Identify which cell holds the provided text, then report its [x, y] central coordinate. 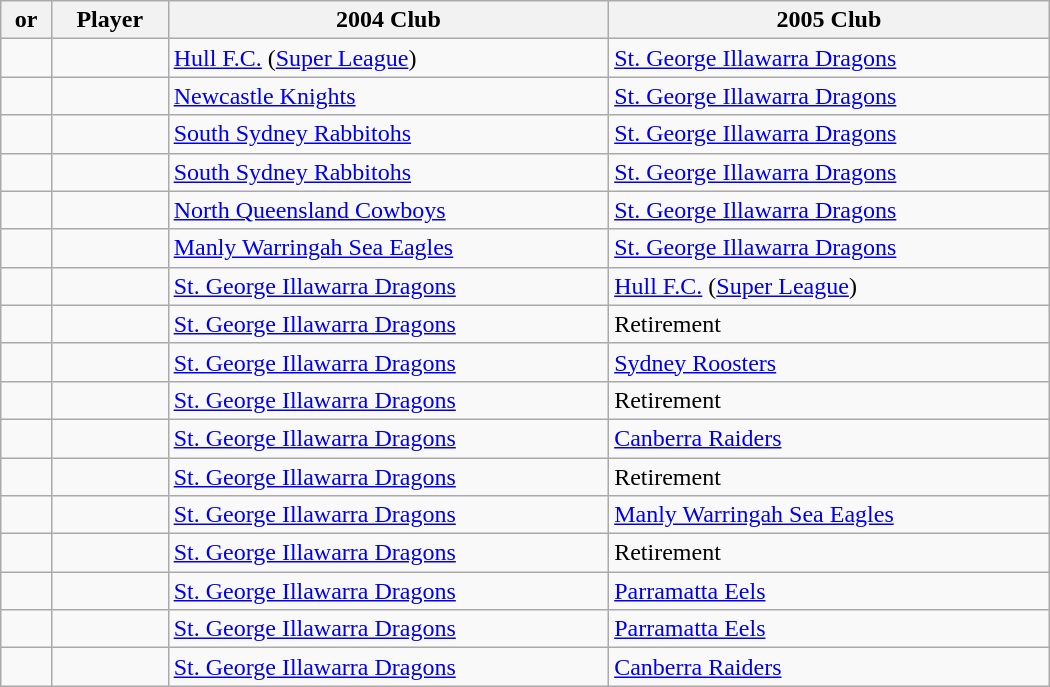
2004 Club [388, 20]
North Queensland Cowboys [388, 210]
or [26, 20]
Newcastle Knights [388, 96]
Sydney Roosters [830, 362]
2005 Club [830, 20]
Player [110, 20]
